Extract the (X, Y) coordinate from the center of the cell holding the provided text.  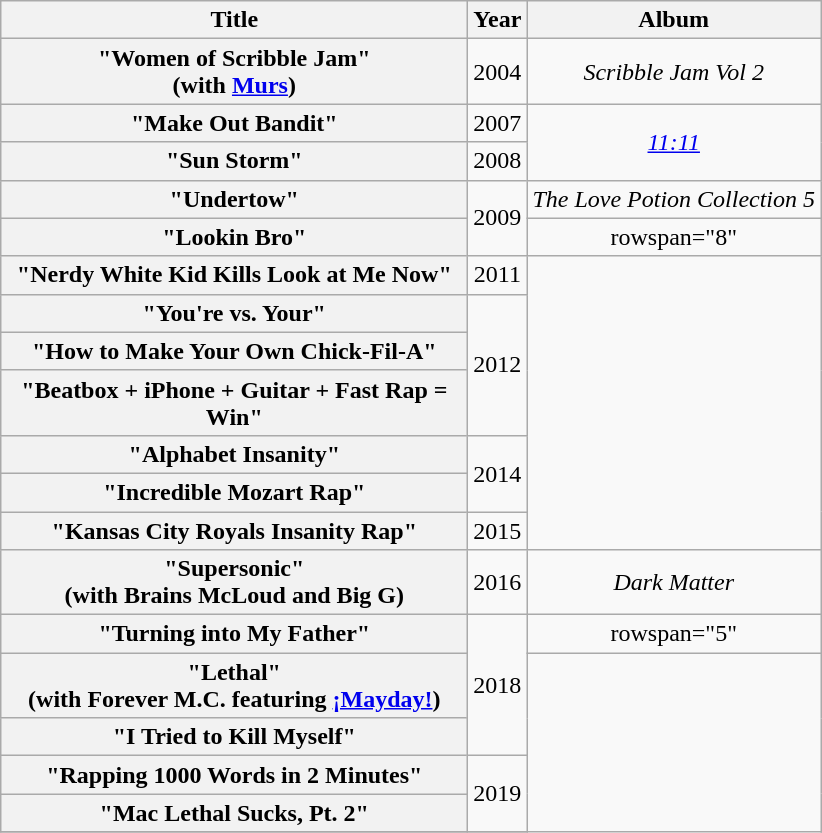
"How to Make Your Own Chick-Fil-A" (234, 351)
rowspan="5" (674, 634)
2011 (498, 275)
"Lethal"(with Forever M.C. featuring ¡Mayday!) (234, 686)
11:11 (674, 142)
"Kansas City Royals Insanity Rap" (234, 531)
"Lookin Bro" (234, 237)
2012 (498, 364)
"Beatbox + iPhone + Guitar + Fast Rap = Win" (234, 402)
The Love Potion Collection 5 (674, 199)
"Rapping 1000 Words in 2 Minutes" (234, 775)
rowspan="8" (674, 237)
2014 (498, 473)
"Make Out Bandit" (234, 123)
2016 (498, 582)
Year (498, 20)
"I Tried to Kill Myself" (234, 737)
2007 (498, 123)
2015 (498, 531)
"Incredible Mozart Rap" (234, 492)
Scribble Jam Vol 2 (674, 72)
2019 (498, 794)
"Undertow" (234, 199)
2009 (498, 218)
2004 (498, 72)
"Nerdy White Kid Kills Look at Me Now" (234, 275)
"Turning into My Father" (234, 634)
"Mac Lethal Sucks, Pt. 2" (234, 813)
"Sun Storm" (234, 161)
2008 (498, 161)
2018 (498, 686)
"Women of Scribble Jam"(with Murs) (234, 72)
"Supersonic"(with Brains McLoud and Big G) (234, 582)
Dark Matter (674, 582)
Title (234, 20)
"You're vs. Your" (234, 313)
Album (674, 20)
"Alphabet Insanity" (234, 454)
